Scan for the cell matching the given text and deliver its [X, Y] coordinate at center. 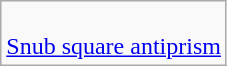
Snub square antiprism [114, 34]
